Determine the (X, Y) coordinate at the center of the cell enclosing the given text.  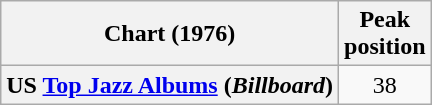
Peakposition (385, 34)
38 (385, 85)
Chart (1976) (170, 34)
US Top Jazz Albums (Billboard) (170, 85)
